Determine the [X, Y] coordinate at the center of the cell enclosing the given text.  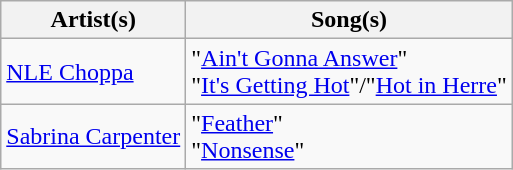
Sabrina Carpenter [94, 136]
Song(s) [350, 20]
"Ain't Gonna Answer""It's Getting Hot"/"Hot in Herre" [350, 72]
Artist(s) [94, 20]
NLE Choppa [94, 72]
"Feather""Nonsense" [350, 136]
